Locate the cell with the specified text and output its [X, Y] center coordinate. 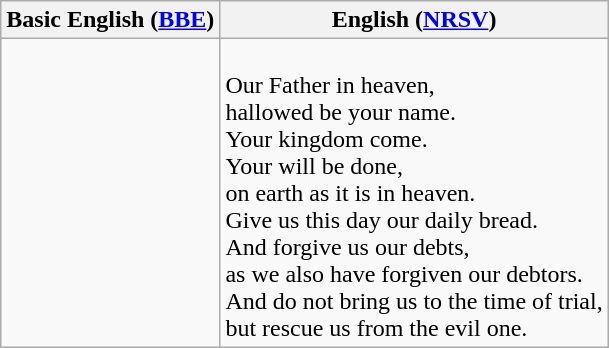
English (NRSV) [414, 20]
Basic English (BBE) [110, 20]
